From the cell containing the given text, extract its center point as [x, y] coordinate. 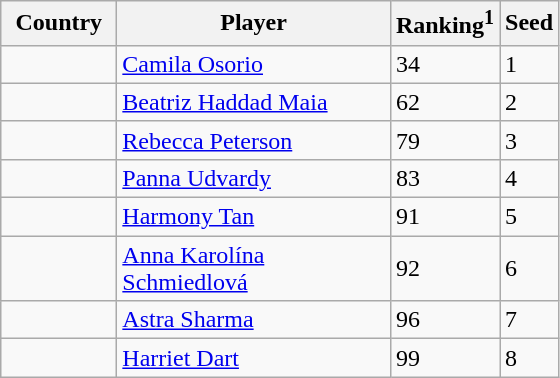
Player [254, 24]
Country [59, 24]
Ranking1 [444, 24]
91 [444, 217]
Anna Karolína Schmiedlová [254, 268]
Rebecca Peterson [254, 140]
8 [530, 358]
Beatriz Haddad Maia [254, 102]
4 [530, 178]
Panna Udvardy [254, 178]
34 [444, 64]
62 [444, 102]
83 [444, 178]
92 [444, 268]
1 [530, 64]
Harmony Tan [254, 217]
96 [444, 320]
7 [530, 320]
5 [530, 217]
79 [444, 140]
Seed [530, 24]
2 [530, 102]
99 [444, 358]
3 [530, 140]
Astra Sharma [254, 320]
6 [530, 268]
Camila Osorio [254, 64]
Harriet Dart [254, 358]
